Detect which cell encompasses the target text, then output its (x, y) center coordinate. 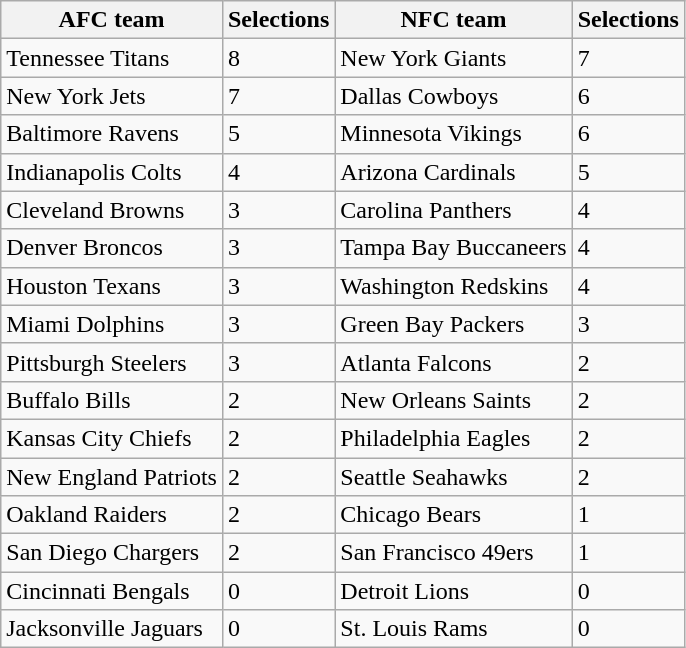
Buffalo Bills (112, 400)
Kansas City Chiefs (112, 438)
NFC team (454, 20)
Carolina Panthers (454, 210)
Oakland Raiders (112, 515)
Green Bay Packers (454, 324)
San Diego Chargers (112, 553)
Tampa Bay Buccaneers (454, 248)
8 (278, 58)
AFC team (112, 20)
Jacksonville Jaguars (112, 629)
Minnesota Vikings (454, 134)
Detroit Lions (454, 591)
New England Patriots (112, 477)
Arizona Cardinals (454, 172)
St. Louis Rams (454, 629)
Philadelphia Eagles (454, 438)
New York Jets (112, 96)
Baltimore Ravens (112, 134)
Cleveland Browns (112, 210)
Dallas Cowboys (454, 96)
Washington Redskins (454, 286)
Miami Dolphins (112, 324)
Pittsburgh Steelers (112, 362)
San Francisco 49ers (454, 553)
Indianapolis Colts (112, 172)
New Orleans Saints (454, 400)
New York Giants (454, 58)
Chicago Bears (454, 515)
Denver Broncos (112, 248)
Houston Texans (112, 286)
Tennessee Titans (112, 58)
Atlanta Falcons (454, 362)
Seattle Seahawks (454, 477)
Cincinnati Bengals (112, 591)
